Scan for the cell matching the given text and deliver its [x, y] coordinate at center. 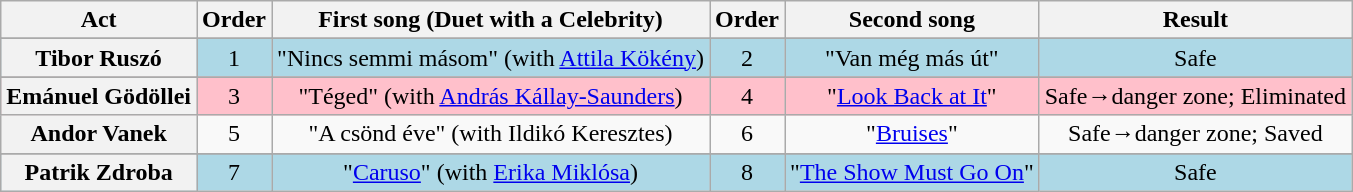
Act [99, 20]
"Van még más út" [912, 58]
2 [748, 58]
Emánuel Gödöllei [99, 96]
Patrik Zdroba [99, 172]
Safe→danger zone; Saved [1195, 134]
"Caruso" (with Erika Miklósa) [491, 172]
"Téged" (with András Kállay-Saunders) [491, 96]
"Look Back at It" [912, 96]
Second song [912, 20]
Safe→danger zone; Eliminated [1195, 96]
5 [234, 134]
"Nincs semmi másom" (with Attila Kökény) [491, 58]
4 [748, 96]
Andor Vanek [99, 134]
8 [748, 172]
Result [1195, 20]
"The Show Must Go On" [912, 172]
1 [234, 58]
6 [748, 134]
"Bruises" [912, 134]
7 [234, 172]
Tibor Ruszó [99, 58]
"A csönd éve" (with Ildikó Keresztes) [491, 134]
3 [234, 96]
First song (Duet with a Celebrity) [491, 20]
